Find where the given text appears and provide that cell's center as [x, y] coordinate. 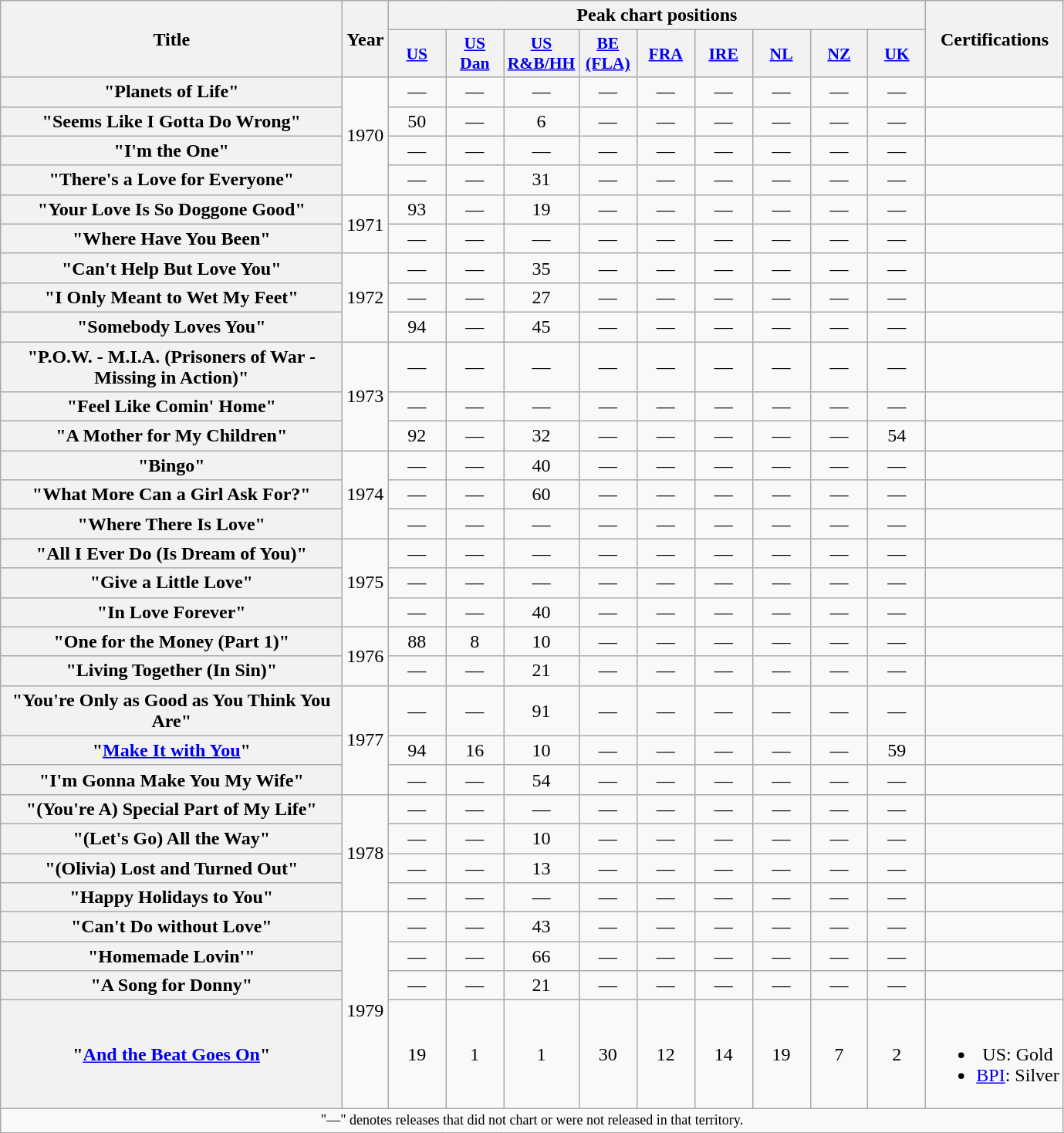
"All I Ever Do (Is Dream of You)" [171, 553]
"Somebody Loves You" [171, 326]
30 [608, 1054]
"What More Can a Girl Ask For?" [171, 495]
7 [839, 1054]
US [417, 54]
"(Olivia) Lost and Turned Out" [171, 868]
USR&B/HH [542, 54]
35 [542, 268]
31 [542, 180]
"Seems Like I Gotta Do Wrong" [171, 121]
1978 [366, 853]
14 [724, 1054]
"(Let's Go) All the Way" [171, 838]
"A Mother for My Children" [171, 436]
1971 [366, 224]
"P.O.W. - M.I.A. (Prisoners of War - Missing in Action)" [171, 366]
"Give a Little Love" [171, 583]
"Your Love Is So Doggone Good" [171, 209]
60 [542, 495]
Title [171, 39]
USDan [475, 54]
"I Only Meant to Wet My Feet" [171, 297]
"Feel Like Comin' Home" [171, 407]
1972 [366, 297]
1977 [366, 739]
"And the Beat Goes On" [171, 1054]
"Where There Is Love" [171, 524]
93 [417, 209]
45 [542, 326]
2 [897, 1054]
"There's a Love for Everyone" [171, 180]
"I'm Gonna Make You My Wife" [171, 780]
6 [542, 121]
"I'm the One" [171, 151]
NZ [839, 54]
"Planets of Life" [171, 92]
66 [542, 956]
1974 [366, 495]
16 [475, 750]
BE (FLA) [608, 54]
"Living Together (In Sin)" [171, 671]
"In Love Forever" [171, 612]
Certifications [995, 39]
12 [665, 1054]
"(You're A) Special Part of My Life" [171, 809]
88 [417, 641]
"Bingo" [171, 465]
50 [417, 121]
1979 [366, 1010]
59 [897, 750]
IRE [724, 54]
"Can't Do without Love" [171, 927]
"You're Only as Good as You Think You Are" [171, 710]
92 [417, 436]
1970 [366, 136]
43 [542, 927]
Peak chart positions [657, 15]
27 [542, 297]
1973 [366, 395]
91 [542, 710]
"Homemade Lovin'" [171, 956]
"A Song for Donny" [171, 986]
1976 [366, 656]
US: GoldBPI: Silver [995, 1054]
"Where Have You Been" [171, 238]
"Happy Holidays to You" [171, 898]
1975 [366, 583]
NL [781, 54]
UK [897, 54]
"Make It with You" [171, 750]
"Can't Help But Love You" [171, 268]
32 [542, 436]
FRA [665, 54]
13 [542, 868]
"One for the Money (Part 1)" [171, 641]
8 [475, 641]
Year [366, 39]
"—" denotes releases that did not chart or were not released in that territory. [532, 1121]
